Extract the [x, y] coordinate from the center of the cell holding the provided text.  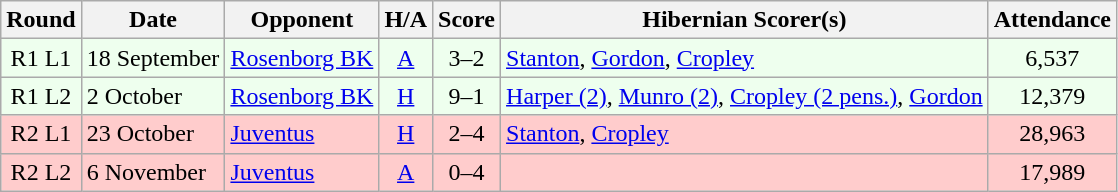
18 September [153, 58]
Attendance [1052, 20]
Round [41, 20]
6 November [153, 172]
Stanton, Cropley [745, 134]
H/A [406, 20]
9–1 [467, 96]
R1 L2 [41, 96]
17,989 [1052, 172]
6,537 [1052, 58]
28,963 [1052, 134]
Harper (2), Munro (2), Cropley (2 pens.), Gordon [745, 96]
Hibernian Scorer(s) [745, 20]
R2 L2 [41, 172]
Stanton, Gordon, Cropley [745, 58]
12,379 [1052, 96]
Opponent [302, 20]
0–4 [467, 172]
Date [153, 20]
3–2 [467, 58]
R2 L1 [41, 134]
2–4 [467, 134]
2 October [153, 96]
Score [467, 20]
23 October [153, 134]
R1 L1 [41, 58]
